Output the [x, y] coordinate of the center of the cell containing the given text.  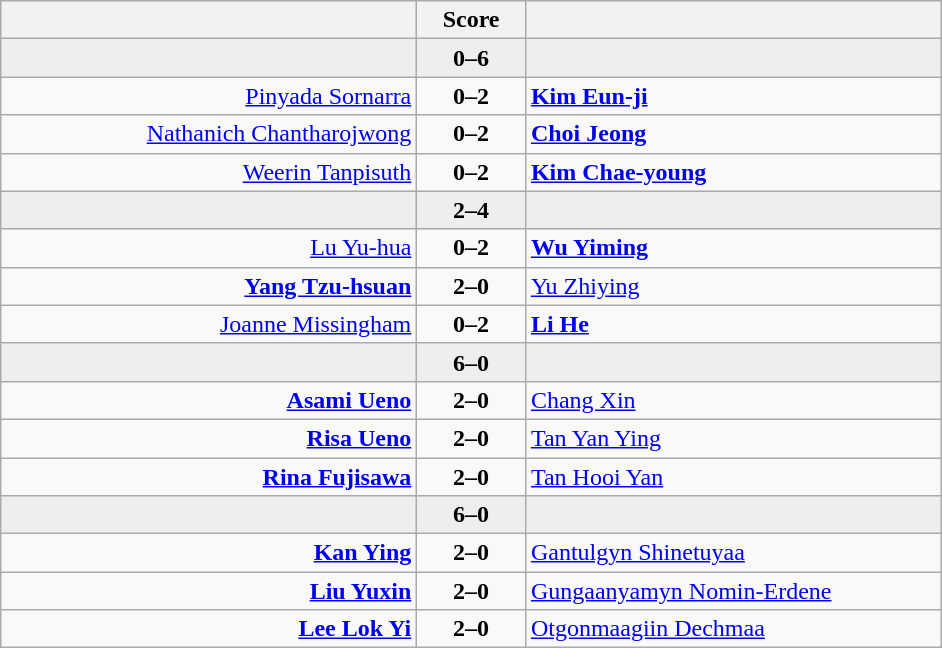
Nathanich Chantharojwong [209, 134]
Wu Yiming [733, 248]
Yu Zhiying [733, 286]
Choi Jeong [733, 134]
2–4 [472, 210]
Gantulgyn Shinetuyaa [733, 553]
Rina Fujisawa [209, 477]
Chang Xin [733, 400]
Risa Ueno [209, 438]
Yang Tzu-hsuan [209, 286]
Otgonmaagiin Dechmaa [733, 629]
Tan Yan Ying [733, 438]
Kan Ying [209, 553]
Lu Yu-hua [209, 248]
Gungaanyamyn Nomin-Erdene [733, 591]
Asami Ueno [209, 400]
Kim Chae-young [733, 172]
Joanne Missingham [209, 324]
Tan Hooi Yan [733, 477]
Li He [733, 324]
Pinyada Sornarra [209, 96]
Weerin Tanpisuth [209, 172]
Score [472, 20]
Kim Eun-ji [733, 96]
Lee Lok Yi [209, 629]
0–6 [472, 58]
Liu Yuxin [209, 591]
